Search for the cell housing the specified text and yield its (x, y) center coordinate. 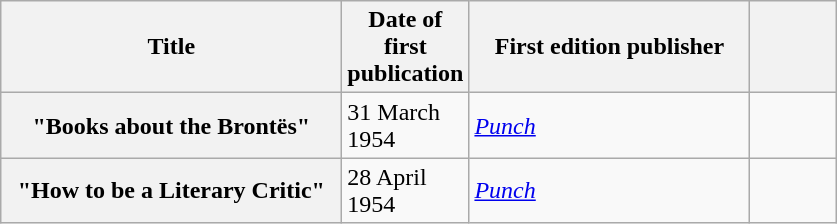
"Books about the Brontës" (172, 126)
31 March 1954 (406, 126)
"How to be a Literary Critic" (172, 190)
First edition publisher (610, 47)
Title (172, 47)
Date of firstpublication (406, 47)
28 April 1954 (406, 190)
